Locate the cell with the specified text and output its [x, y] center coordinate. 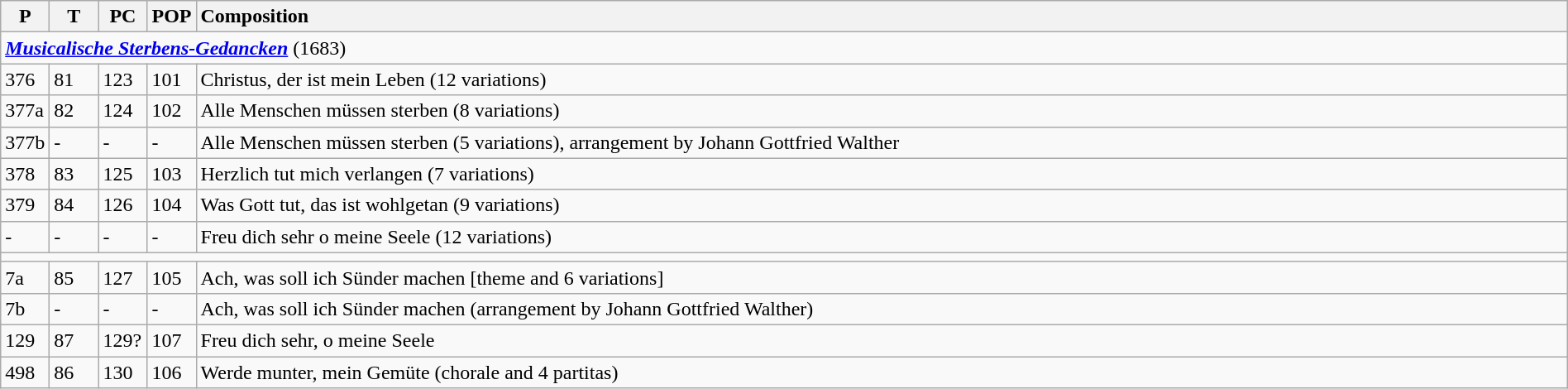
125 [122, 174]
377b [25, 142]
Alle Menschen müssen sterben (8 variations) [882, 111]
129? [122, 340]
379 [25, 205]
106 [172, 372]
123 [122, 79]
130 [122, 372]
102 [172, 111]
85 [74, 277]
104 [172, 205]
103 [172, 174]
84 [74, 205]
498 [25, 372]
Ach, was soll ich Sünder machen [theme and 6 variations] [882, 277]
Freu dich sehr o meine Seele (12 variations) [882, 237]
7a [25, 277]
Christus, der ist mein Leben (12 variations) [882, 79]
Werde munter, mein Gemüte (chorale and 4 partitas) [882, 372]
86 [74, 372]
Freu dich sehr, o meine Seele [882, 340]
126 [122, 205]
Alle Menschen müssen sterben (5 variations), arrangement by Johann Gottfried Walther [882, 142]
81 [74, 79]
P [25, 17]
107 [172, 340]
376 [25, 79]
82 [74, 111]
Herzlich tut mich verlangen (7 variations) [882, 174]
Ach, was soll ich Sünder machen (arrangement by Johann Gottfried Walther) [882, 309]
Composition [882, 17]
129 [25, 340]
87 [74, 340]
378 [25, 174]
T [74, 17]
PC [122, 17]
101 [172, 79]
83 [74, 174]
Was Gott tut, das ist wohlgetan (9 variations) [882, 205]
127 [122, 277]
7b [25, 309]
105 [172, 277]
POP [172, 17]
Musicalische Sterbens-Gedancken (1683) [784, 48]
377a [25, 111]
124 [122, 111]
